Return the [x, y] coordinate for the center point of the cell that contains the specified text.  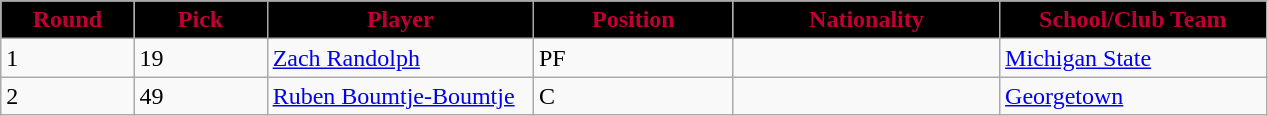
C [633, 96]
2 [68, 96]
Nationality [866, 20]
Zach Randolph [400, 58]
PF [633, 58]
Position [633, 20]
Georgetown [1133, 96]
49 [200, 96]
Ruben Boumtje-Boumtje [400, 96]
Player [400, 20]
Pick [200, 20]
School/Club Team [1133, 20]
1 [68, 58]
19 [200, 58]
Michigan State [1133, 58]
Round [68, 20]
